Detect which cell encompasses the target text, then output its [x, y] center coordinate. 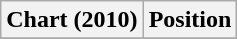
Position [190, 20]
Chart (2010) [72, 20]
